Pinpoint the cell where the given text exists, returning its (X, Y) midpoint coordinate. 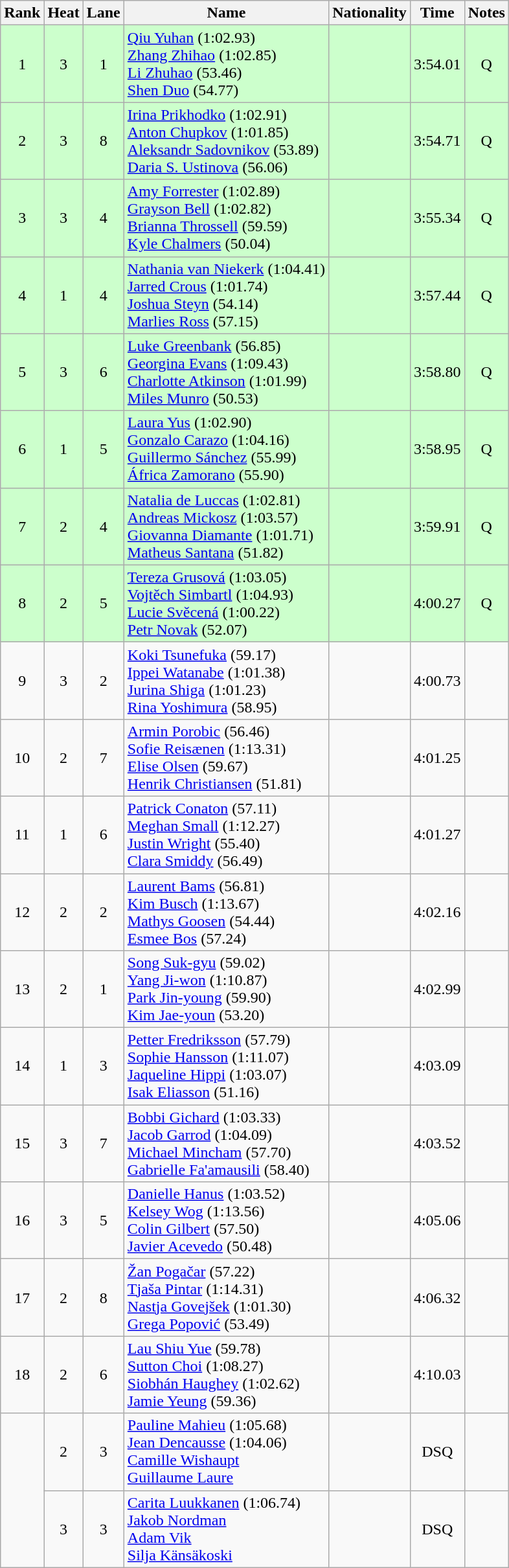
Petter Fredriksson (57.79)Sophie Hansson (1:11.07)Jaqueline Hippi (1:03.07)Isak Eliasson (51.16) (226, 1066)
Nathania van Niekerk (1:04.41)Jarred Crous (1:01.74)Joshua Steyn (54.14)Marlies Ross (57.15) (226, 295)
4:00.27 (437, 604)
3:54.01 (437, 63)
Armin Porobic (56.46)Sofie Reisænen (1:13.31)Elise Olsen (59.67)Henrik Christiansen (51.81) (226, 758)
Bobbi Gichard (1:03.33)Jacob Garrod (1:04.09)Michael Mincham (57.70)Gabrielle Fa'amausili (58.40) (226, 1144)
4:01.27 (437, 834)
Nationality (370, 13)
Danielle Hanus (1:03.52)Kelsey Wog (1:13.56)Colin Gilbert (57.50)Javier Acevedo (50.48) (226, 1220)
3:57.44 (437, 295)
15 (22, 1144)
Lane (104, 13)
14 (22, 1066)
Patrick Conaton (57.11)Meghan Small (1:12.27)Justin Wright (55.40)Clara Smiddy (56.49) (226, 834)
4:03.09 (437, 1066)
4:00.73 (437, 680)
3:55.34 (437, 218)
11 (22, 834)
Amy Forrester (1:02.89)Grayson Bell (1:02.82)Brianna Throssell (59.59)Kyle Chalmers (50.04) (226, 218)
Time (437, 13)
Heat (63, 13)
4:02.99 (437, 990)
17 (22, 1298)
Koki Tsunefuka (59.17)Ippei Watanabe (1:01.38)Jurina Shiga (1:01.23)Rina Yoshimura (58.95) (226, 680)
Natalia de Luccas (1:02.81)Andreas Mickosz (1:03.57)Giovanna Diamante (1:01.71)Matheus Santana (51.82) (226, 526)
Lau Shiu Yue (59.78)Sutton Choi (1:08.27)Siobhán Haughey (1:02.62)Jamie Yeung (59.36) (226, 1374)
3:59.91 (437, 526)
Laura Yus (1:02.90)Gonzalo Carazo (1:04.16)Guillermo Sánchez (55.99)África Zamorano (55.90) (226, 449)
Luke Greenbank (56.85)Georgina Evans (1:09.43)Charlotte Atkinson (1:01.99)Miles Munro (50.53) (226, 372)
Carita Luukkanen (1:06.74)Jakob Nordman Adam Vik Silja Känsäkoski (226, 1528)
Notes (486, 13)
16 (22, 1220)
3:58.95 (437, 449)
Qiu Yuhan (1:02.93)Zhang Zhihao (1:02.85)Li Zhuhao (53.46)Shen Duo (54.77) (226, 63)
4:05.06 (437, 1220)
4:02.16 (437, 912)
Name (226, 13)
13 (22, 990)
Rank (22, 13)
10 (22, 758)
Žan Pogačar (57.22)Tjaša Pintar (1:14.31)Nastja Govejšek (1:01.30)Grega Popović (53.49) (226, 1298)
3:54.71 (437, 141)
9 (22, 680)
12 (22, 912)
4:01.25 (437, 758)
Laurent Bams (56.81)Kim Busch (1:13.67)Mathys Goosen (54.44)Esmee Bos (57.24) (226, 912)
Tereza Grusová (1:03.05)Vojtěch Simbartl (1:04.93)Lucie Svěcená (1:00.22)Petr Novak (52.07) (226, 604)
Song Suk-gyu (59.02)Yang Ji-won (1:10.87)Park Jin-young (59.90)Kim Jae-youn (53.20) (226, 990)
18 (22, 1374)
4:10.03 (437, 1374)
Pauline Mahieu (1:05.68)Jean Dencausse (1:04.06)Camille Wishaupt Guillaume Laure (226, 1452)
4:06.32 (437, 1298)
4:03.52 (437, 1144)
Irina Prikhodko (1:02.91)Anton Chupkov (1:01.85)Aleksandr Sadovnikov (53.89)Daria S. Ustinova (56.06) (226, 141)
3:58.80 (437, 372)
